Provide the [X, Y] coordinate of the cell's center where the given text is located.  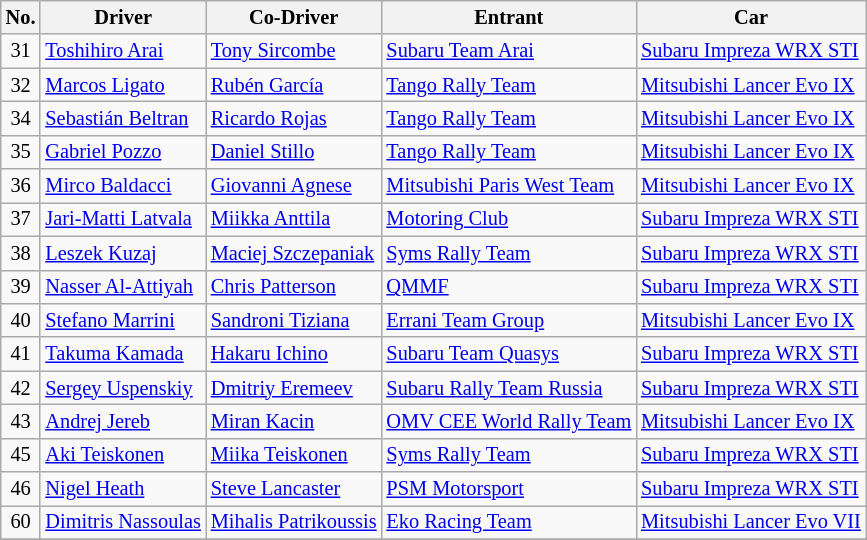
Aki Teiskonen [122, 455]
Eko Racing Team [508, 522]
Tony Sircombe [294, 51]
Sebastián Beltran [122, 118]
Marcos Ligato [122, 85]
Errani Team Group [508, 320]
32 [21, 85]
Sandroni Tiziana [294, 320]
Nasser Al-Attiyah [122, 287]
45 [21, 455]
Dmitriy Eremeev [294, 388]
40 [21, 320]
Rubén García [294, 85]
Nigel Heath [122, 489]
46 [21, 489]
Subaru Team Quasys [508, 354]
31 [21, 51]
Steve Lancaster [294, 489]
Toshihiro Arai [122, 51]
Ricardo Rojas [294, 118]
Mitsubishi Paris West Team [508, 186]
Dimitris Nassoulas [122, 522]
Miikka Anttila [294, 219]
Daniel Stillo [294, 152]
PSM Motorsport [508, 489]
Mitsubishi Lancer Evo VII [751, 522]
Maciej Szczepaniak [294, 253]
Co-Driver [294, 17]
42 [21, 388]
35 [21, 152]
Miika Teiskonen [294, 455]
Mihalis Patrikoussis [294, 522]
60 [21, 522]
No. [21, 17]
QMMF [508, 287]
Giovanni Agnese [294, 186]
38 [21, 253]
Driver [122, 17]
Leszek Kuzaj [122, 253]
Sergey Uspenskiy [122, 388]
39 [21, 287]
Jari-Matti Latvala [122, 219]
Gabriel Pozzo [122, 152]
Takuma Kamada [122, 354]
Subaru Rally Team Russia [508, 388]
OMV CEE World Rally Team [508, 421]
Car [751, 17]
Entrant [508, 17]
Hakaru Ichino [294, 354]
Chris Patterson [294, 287]
Andrej Jereb [122, 421]
34 [21, 118]
43 [21, 421]
Miran Kacin [294, 421]
Motoring Club [508, 219]
Stefano Marrini [122, 320]
36 [21, 186]
41 [21, 354]
37 [21, 219]
Subaru Team Arai [508, 51]
Mirco Baldacci [122, 186]
